From the cell containing the given text, extract its center point as [X, Y] coordinate. 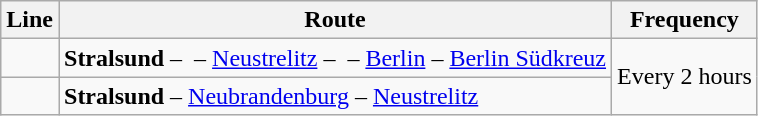
Every 2 hours [685, 77]
Frequency [685, 20]
Line [30, 20]
Route [334, 20]
Stralsund – – Neustrelitz – – Berlin – Berlin Südkreuz [334, 58]
Stralsund – Neubrandenburg – Neustrelitz [334, 96]
